Output the [x, y] coordinate of the center of the cell containing the given text.  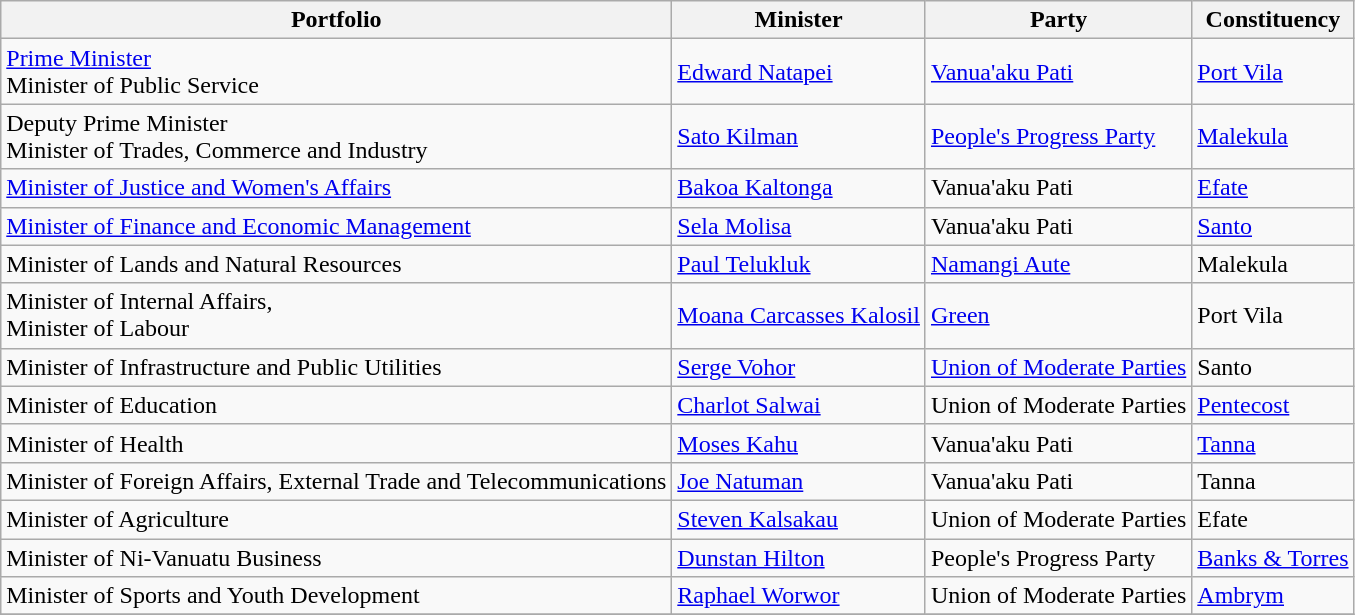
Minister of Ni-Vanuatu Business [336, 557]
Green [1058, 316]
Dunstan Hilton [799, 557]
Minister of Finance and Economic Management [336, 226]
Charlot Salwai [799, 405]
Banks & Torres [1273, 557]
Ambrym [1273, 596]
Minister of Internal Affairs,Minister of Labour [336, 316]
Minister of Lands and Natural Resources [336, 264]
Prime MinisterMinister of Public Service [336, 72]
Pentecost [1273, 405]
Moana Carcasses Kalosil [799, 316]
Minister of Education [336, 405]
Paul Telukluk [799, 264]
Serge Vohor [799, 367]
Constituency [1273, 20]
Minister of Foreign Affairs, External Trade and Telecommunications [336, 481]
Minister of Infrastructure and Public Utilities [336, 367]
Minister of Health [336, 443]
Portfolio [336, 20]
Bakoa Kaltonga [799, 188]
Minister of Agriculture [336, 519]
Moses Kahu [799, 443]
Party [1058, 20]
Minister of Justice and Women's Affairs [336, 188]
Namangi Aute [1058, 264]
Steven Kalsakau [799, 519]
Edward Natapei [799, 72]
Minister [799, 20]
Joe Natuman [799, 481]
Deputy Prime MinisterMinister of Trades, Commerce and Industry [336, 136]
Sato Kilman [799, 136]
Minister of Sports and Youth Development [336, 596]
Sela Molisa [799, 226]
Raphael Worwor [799, 596]
